Extract the (X, Y) coordinate from the center of the cell holding the provided text.  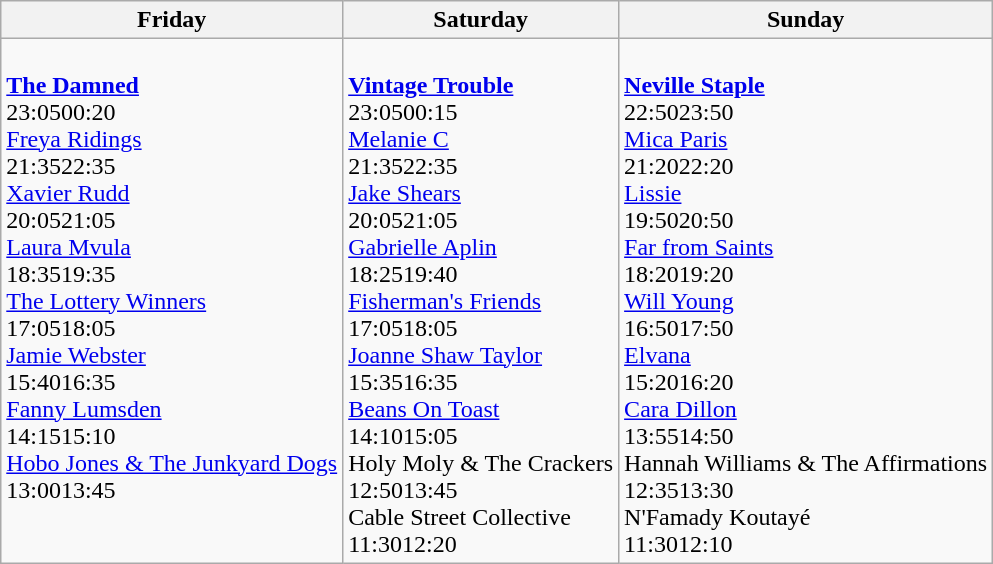
Saturday (481, 20)
Friday (172, 20)
Sunday (806, 20)
